Extract the [X, Y] coordinate from the center of the cell holding the provided text.  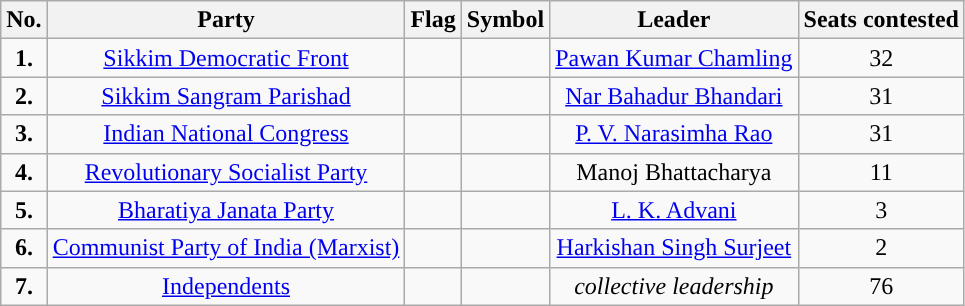
6. [24, 248]
No. [24, 20]
Seats contested [881, 20]
32 [881, 58]
Nar Bahadur Bhandari [674, 96]
L. K. Advani [674, 210]
Harkishan Singh Surjeet [674, 248]
Communist Party of India (Marxist) [226, 248]
4. [24, 172]
Sikkim Democratic Front [226, 58]
2. [24, 96]
76 [881, 286]
Revolutionary Socialist Party [226, 172]
Flag [433, 20]
5. [24, 210]
3 [881, 210]
Manoj Bhattacharya [674, 172]
Sikkim Sangram Parishad [226, 96]
Independents [226, 286]
11 [881, 172]
Symbol [505, 20]
collective leadership [674, 286]
Bharatiya Janata Party [226, 210]
2 [881, 248]
Party [226, 20]
Indian National Congress [226, 134]
Pawan Kumar Chamling [674, 58]
7. [24, 286]
1. [24, 58]
P. V. Narasimha Rao [674, 134]
Leader [674, 20]
3. [24, 134]
